From the cell containing the given text, extract its center point as (X, Y) coordinate. 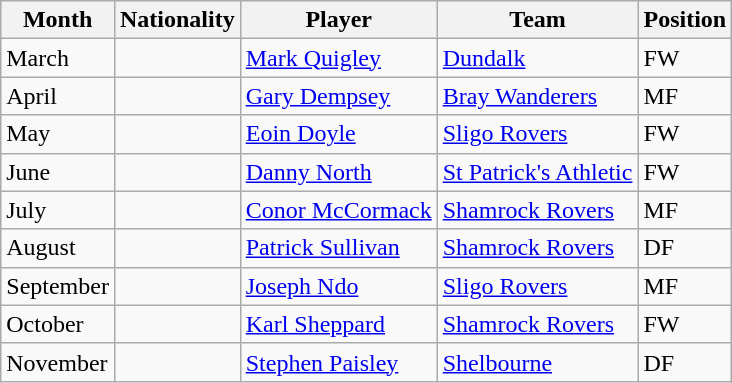
May (58, 134)
November (58, 362)
Position (685, 20)
Team (538, 20)
April (58, 96)
June (58, 172)
Month (58, 20)
Conor McCormack (338, 210)
October (58, 324)
Dundalk (538, 58)
Shelbourne (538, 362)
Patrick Sullivan (338, 248)
Bray Wanderers (538, 96)
Nationality (177, 20)
Joseph Ndo (338, 286)
Gary Dempsey (338, 96)
Stephen Paisley (338, 362)
July (58, 210)
Karl Sheppard (338, 324)
Mark Quigley (338, 58)
March (58, 58)
Danny North (338, 172)
August (58, 248)
Eoin Doyle (338, 134)
September (58, 286)
St Patrick's Athletic (538, 172)
Player (338, 20)
